Locate the cell with the specified text and output its [X, Y] center coordinate. 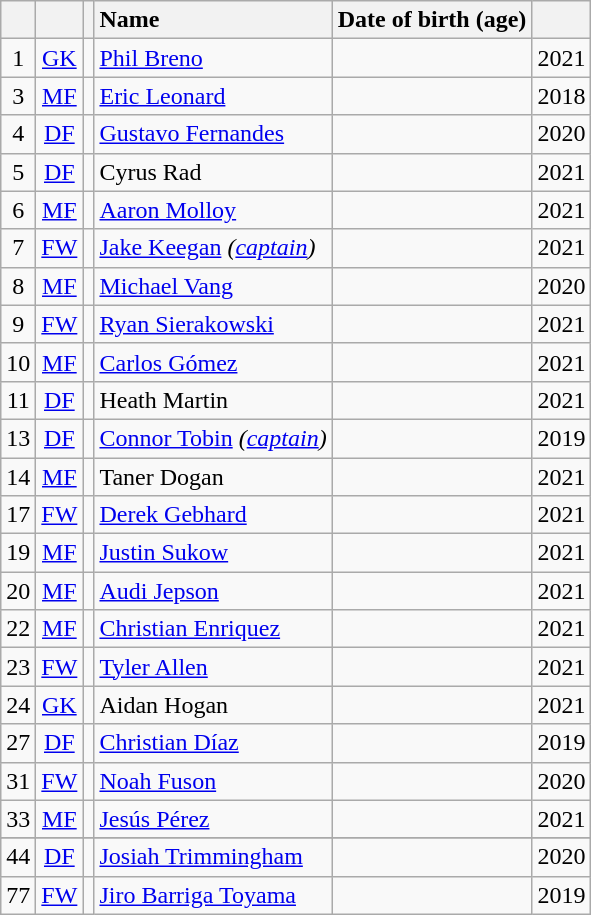
Christian Enriquez [213, 629]
8 [18, 286]
19 [18, 553]
27 [18, 743]
Audi Jepson [213, 591]
Heath Martin [213, 400]
11 [18, 400]
Jiro Barriga Toyama [213, 895]
Date of birth (age) [432, 20]
44 [18, 857]
Ryan Sierakowski [213, 324]
22 [18, 629]
14 [18, 477]
Jesús Pérez [213, 819]
3 [18, 96]
17 [18, 515]
Jake Keegan (captain) [213, 248]
24 [18, 705]
Cyrus Rad [213, 172]
7 [18, 248]
77 [18, 895]
Gustavo Fernandes [213, 134]
10 [18, 362]
Michael Vang [213, 286]
Derek Gebhard [213, 515]
5 [18, 172]
13 [18, 438]
23 [18, 667]
Aidan Hogan [213, 705]
Eric Leonard [213, 96]
Christian Díaz [213, 743]
31 [18, 781]
Josiah Trimmingham [213, 857]
6 [18, 210]
Carlos Gómez [213, 362]
Tyler Allen [213, 667]
Connor Tobin (captain) [213, 438]
Justin Sukow [213, 553]
Taner Dogan [213, 477]
2018 [562, 96]
20 [18, 591]
1 [18, 58]
4 [18, 134]
Phil Breno [213, 58]
Aaron Molloy [213, 210]
Noah Fuson [213, 781]
Name [213, 20]
33 [18, 819]
9 [18, 324]
